For the text-containing cell, return its midpoint in [x, y] coordinate format. 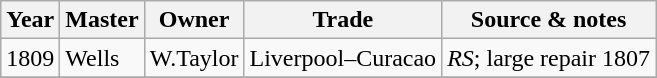
Liverpool–Curacao [343, 58]
Source & notes [549, 20]
Wells [102, 58]
1809 [30, 58]
Year [30, 20]
W.Taylor [194, 58]
Master [102, 20]
Trade [343, 20]
Owner [194, 20]
RS; large repair 1807 [549, 58]
